For the text-containing cell, return its midpoint in (x, y) coordinate format. 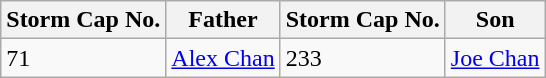
233 (362, 58)
Father (223, 20)
Son (495, 20)
71 (84, 58)
Alex Chan (223, 58)
Joe Chan (495, 58)
